Output the [X, Y] coordinate of the center of the cell containing the given text.  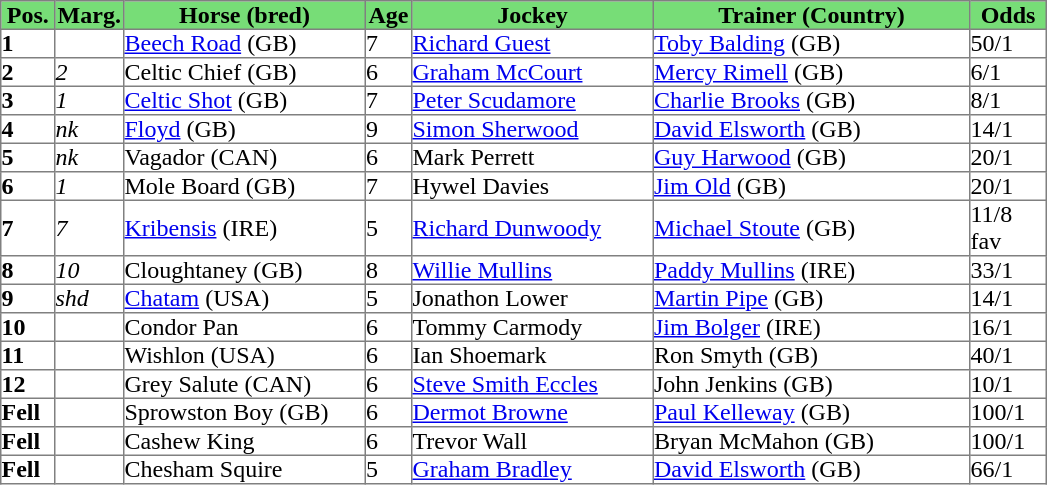
Ron Smyth (GB) [811, 355]
Celtic Chief (GB) [245, 72]
Beech Road (GB) [245, 43]
Dermot Browne [533, 412]
Steve Smith Eccles [533, 384]
Guy Harwood (GB) [811, 157]
Odds [1008, 15]
Willie Mullins [533, 270]
Michael Stoute (GB) [811, 228]
Wishlon (USA) [245, 355]
shd [90, 298]
66/1 [1008, 469]
Peter Scudamore [533, 100]
Vagador (CAN) [245, 157]
Cashew King [245, 441]
Simon Sherwood [533, 129]
Mark Perrett [533, 157]
Cloughtaney (GB) [245, 270]
Celtic Shot (GB) [245, 100]
Jim Old (GB) [811, 186]
Marg. [90, 15]
11 [28, 355]
Trevor Wall [533, 441]
Pos. [28, 15]
3 [28, 100]
50/1 [1008, 43]
Bryan McMahon (GB) [811, 441]
Paul Kelleway (GB) [811, 412]
Mole Board (GB) [245, 186]
Richard Dunwoody [533, 228]
Chatam (USA) [245, 298]
16/1 [1008, 327]
11/8 fav [1008, 228]
40/1 [1008, 355]
Grey Salute (CAN) [245, 384]
6/1 [1008, 72]
Paddy Mullins (IRE) [811, 270]
Ian Shoemark [533, 355]
Charlie Brooks (GB) [811, 100]
Toby Balding (GB) [811, 43]
Sprowston Boy (GB) [245, 412]
Graham Bradley [533, 469]
Jockey [533, 15]
John Jenkins (GB) [811, 384]
Jonathon Lower [533, 298]
33/1 [1008, 270]
8/1 [1008, 100]
12 [28, 384]
Mercy Rimell (GB) [811, 72]
10/1 [1008, 384]
Martin Pipe (GB) [811, 298]
4 [28, 129]
Floyd (GB) [245, 129]
Jim Bolger (IRE) [811, 327]
Condor Pan [245, 327]
Kribensis (IRE) [245, 228]
Age [388, 15]
Hywel Davies [533, 186]
Richard Guest [533, 43]
Tommy Carmody [533, 327]
Chesham Squire [245, 469]
Graham McCourt [533, 72]
Horse (bred) [245, 15]
Trainer (Country) [811, 15]
